Find where the given text appears and provide that cell's center as (x, y) coordinate. 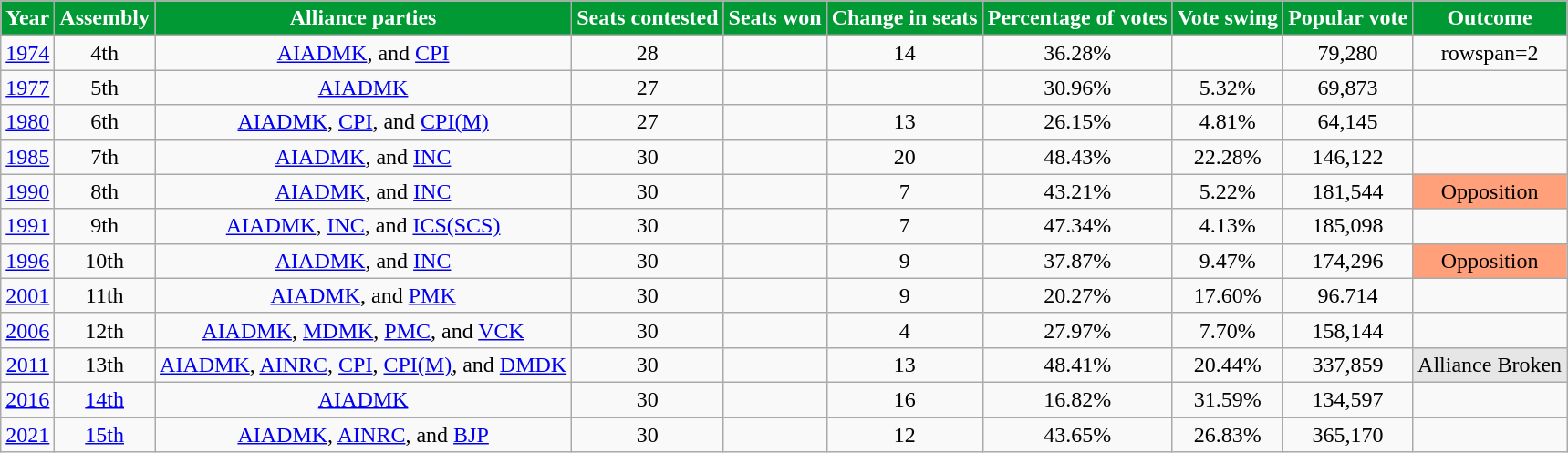
12th (105, 330)
5.22% (1228, 191)
Alliance Broken (1490, 365)
Change in seats (905, 18)
174,296 (1348, 261)
64,145 (1348, 122)
10th (105, 261)
2011 (27, 365)
4th (105, 53)
15th (105, 435)
1974 (27, 53)
6th (105, 122)
12 (905, 435)
1977 (27, 88)
AIADMK, INC, and ICS(SCS) (363, 226)
9.47% (1228, 261)
22.28% (1228, 157)
337,859 (1348, 365)
1985 (27, 157)
7.70% (1228, 330)
27.97% (1077, 330)
20 (905, 157)
4.81% (1228, 122)
36.28% (1077, 53)
AIADMK, and CPI (363, 53)
365,170 (1348, 435)
1991 (27, 226)
7th (105, 157)
37.87% (1077, 261)
Percentage of votes (1077, 18)
8th (105, 191)
43.21% (1077, 191)
31.59% (1228, 399)
26.15% (1077, 122)
rowspan=2 (1490, 53)
47.34% (1077, 226)
4.13% (1228, 226)
26.83% (1228, 435)
Alliance parties (363, 18)
2001 (27, 295)
Assembly (105, 18)
2016 (27, 399)
48.41% (1077, 365)
Seats won (775, 18)
30.96% (1077, 88)
Outcome (1490, 18)
Popular vote (1348, 18)
AIADMK, CPI, and CPI(M) (363, 122)
Vote swing (1228, 18)
1990 (27, 191)
1996 (27, 261)
134,597 (1348, 399)
AIADMK, AINRC, and BJP (363, 435)
13th (105, 365)
48.43% (1077, 157)
AIADMK, AINRC, CPI, CPI(M), and DMDK (363, 365)
AIADMK, MDMK, PMC, and VCK (363, 330)
14 (905, 53)
69,873 (1348, 88)
2021 (27, 435)
43.65% (1077, 435)
16 (905, 399)
20.44% (1228, 365)
5th (105, 88)
9th (105, 226)
146,122 (1348, 157)
14th (105, 399)
1980 (27, 122)
Year (27, 18)
AIADMK, and PMK (363, 295)
20.27% (1077, 295)
181,544 (1348, 191)
4 (905, 330)
16.82% (1077, 399)
17.60% (1228, 295)
Seats contested (648, 18)
158,144 (1348, 330)
79,280 (1348, 53)
5.32% (1228, 88)
185,098 (1348, 226)
28 (648, 53)
11th (105, 295)
2006 (27, 330)
96.714 (1348, 295)
